Return (x, y) of the center of cell containing provided text 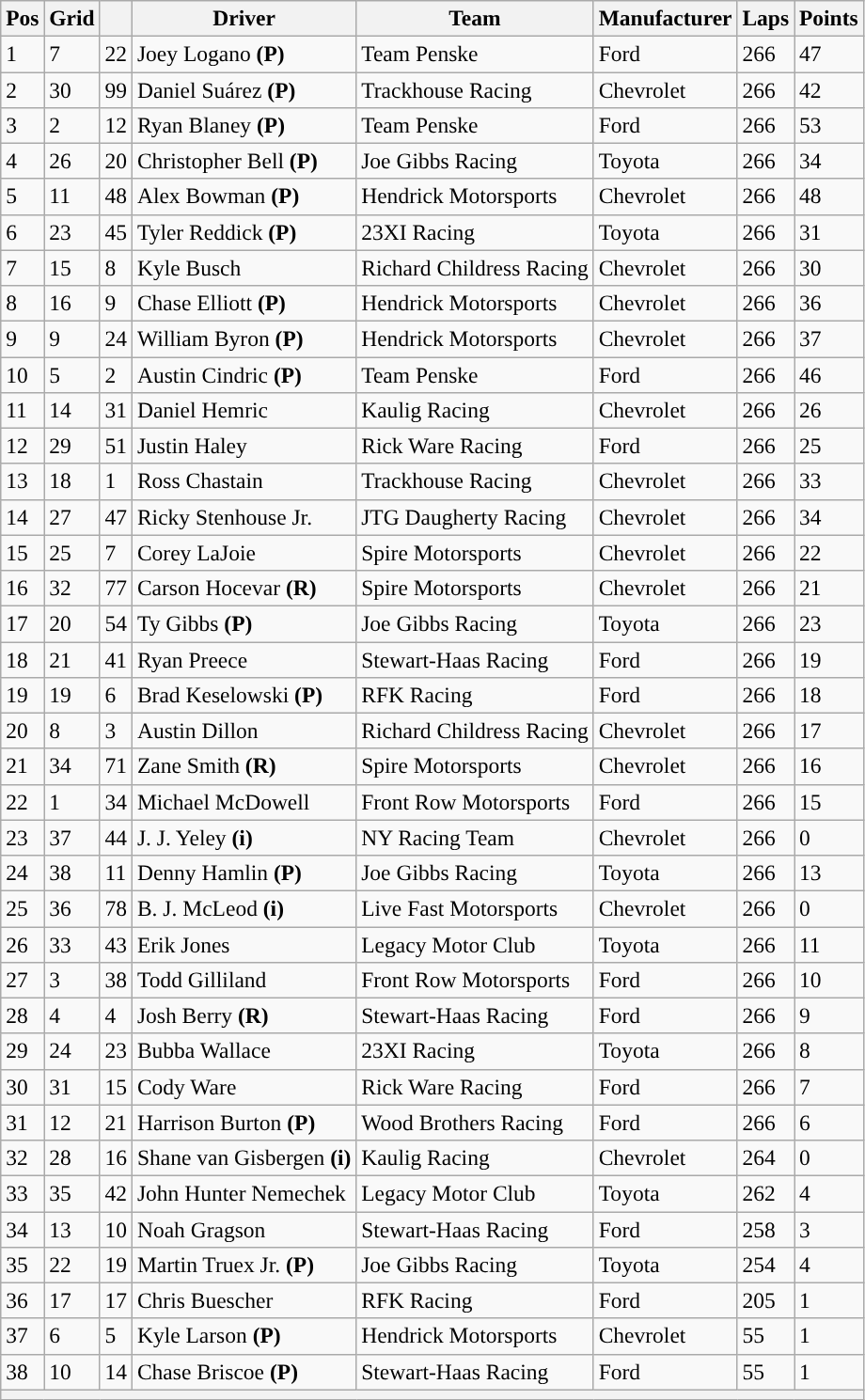
43 (116, 944)
Ryan Preece (244, 659)
Points (829, 18)
Carson Hocevar (R) (244, 588)
258 (765, 1229)
Pos (23, 18)
Justin Haley (244, 446)
Alex Bowman (P) (244, 197)
Chase Elliott (P) (244, 303)
NY Racing Team (475, 838)
Live Fast Motorsports (475, 908)
J. J. Yeley (i) (244, 838)
Bubba Wallace (244, 1051)
Brad Keselowski (P) (244, 695)
Ricky Stenhouse Jr. (244, 517)
51 (116, 446)
B. J. McLeod (i) (244, 908)
Daniel Suárez (P) (244, 89)
Manufacturer (666, 18)
Ryan Blaney (P) (244, 125)
Denny Hamlin (P) (244, 873)
Tyler Reddick (P) (244, 232)
Daniel Hemric (244, 410)
Joey Logano (P) (244, 54)
Austin Cindric (P) (244, 374)
Harrison Burton (P) (244, 1123)
Team (475, 18)
John Hunter Nemechek (244, 1193)
Ty Gibbs (P) (244, 623)
William Byron (P) (244, 338)
Wood Brothers Racing (475, 1123)
Cody Ware (244, 1087)
Driver (244, 18)
44 (116, 838)
Martin Truex Jr. (P) (244, 1265)
Erik Jones (244, 944)
Laps (765, 18)
Chris Buescher (244, 1300)
45 (116, 232)
Josh Berry (R) (244, 1015)
Kyle Busch (244, 268)
Michael McDowell (244, 802)
41 (116, 659)
254 (765, 1265)
Zane Smith (R) (244, 766)
264 (765, 1157)
Noah Gragson (244, 1229)
53 (829, 125)
Ross Chastain (244, 481)
46 (829, 374)
Grid (71, 18)
99 (116, 89)
Corey LaJoie (244, 553)
Shane van Gisbergen (i) (244, 1157)
Todd Gilliland (244, 980)
Chase Briscoe (P) (244, 1372)
JTG Daugherty Racing (475, 517)
205 (765, 1300)
77 (116, 588)
71 (116, 766)
54 (116, 623)
Austin Dillon (244, 731)
262 (765, 1193)
78 (116, 908)
Christopher Bell (P) (244, 161)
Kyle Larson (P) (244, 1336)
